Detect which cell encompasses the target text, then output its [x, y] center coordinate. 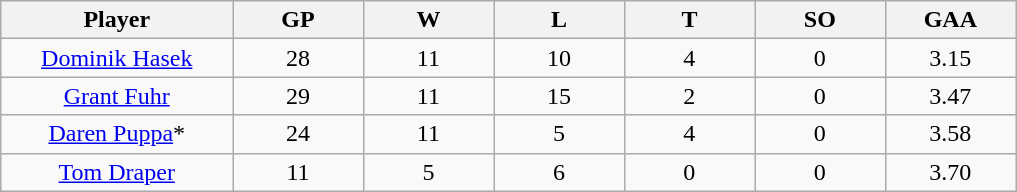
Grant Fuhr [117, 96]
Dominik Hasek [117, 58]
W [428, 20]
15 [559, 96]
3.15 [950, 58]
Daren Puppa* [117, 134]
Tom Draper [117, 172]
L [559, 20]
10 [559, 58]
2 [689, 96]
Player [117, 20]
3.58 [950, 134]
29 [298, 96]
3.47 [950, 96]
T [689, 20]
24 [298, 134]
6 [559, 172]
28 [298, 58]
GAA [950, 20]
SO [820, 20]
GP [298, 20]
3.70 [950, 172]
